Scan for the cell matching the given text and deliver its (X, Y) coordinate at center. 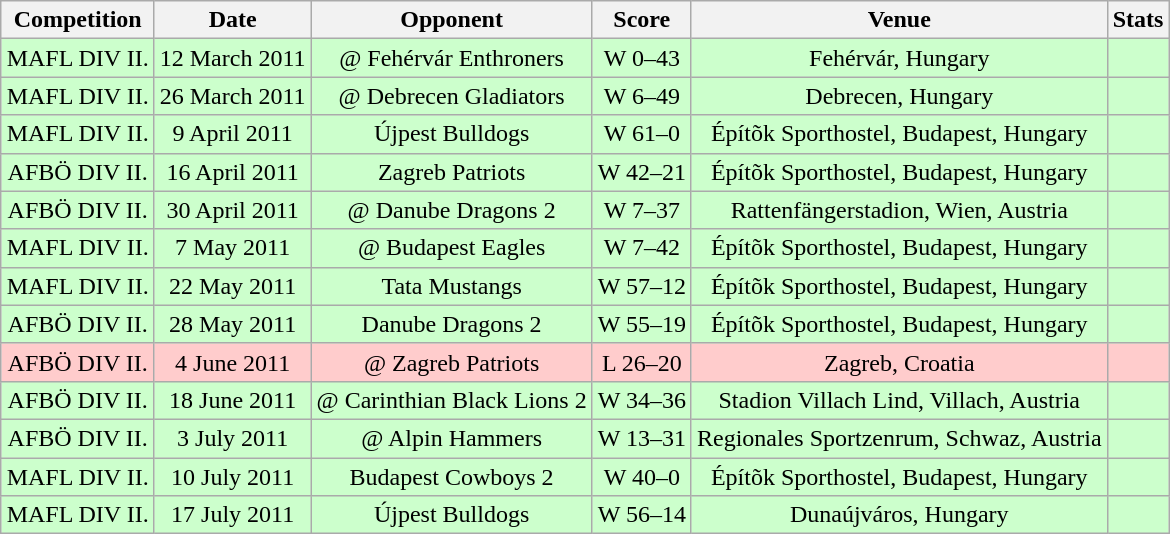
W 7–42 (642, 248)
@ Debrecen Gladiators (452, 96)
Stadion Villach Lind, Villach, Austria (899, 400)
Score (642, 20)
Date (232, 20)
@ Zagreb Patriots (452, 362)
@ Carinthian Black Lions 2 (452, 400)
W 34–36 (642, 400)
28 May 2011 (232, 324)
Zagreb Patriots (452, 172)
W 13–31 (642, 438)
4 June 2011 (232, 362)
@ Alpin Hammers (452, 438)
Tata Mustangs (452, 286)
W 6–49 (642, 96)
W 61–0 (642, 134)
L 26–20 (642, 362)
30 April 2011 (232, 210)
W 40–0 (642, 477)
3 July 2011 (232, 438)
Stats (1138, 20)
W 55–19 (642, 324)
Budapest Cowboys 2 (452, 477)
12 March 2011 (232, 58)
Debrecen, Hungary (899, 96)
@ Budapest Eagles (452, 248)
9 April 2011 (232, 134)
22 May 2011 (232, 286)
26 March 2011 (232, 96)
10 July 2011 (232, 477)
Venue (899, 20)
Fehérvár, Hungary (899, 58)
17 July 2011 (232, 515)
Opponent (452, 20)
W 0–43 (642, 58)
Danube Dragons 2 (452, 324)
W 57–12 (642, 286)
7 May 2011 (232, 248)
W 7–37 (642, 210)
16 April 2011 (232, 172)
18 June 2011 (232, 400)
Zagreb, Croatia (899, 362)
@ Fehérvár Enthroners (452, 58)
W 42–21 (642, 172)
Regionales Sportzenrum, Schwaz, Austria (899, 438)
Rattenfängerstadion, Wien, Austria (899, 210)
Competition (78, 20)
W 56–14 (642, 515)
@ Danube Dragons 2 (452, 210)
Dunaújváros, Hungary (899, 515)
